For the text-containing cell, return its midpoint in [x, y] coordinate format. 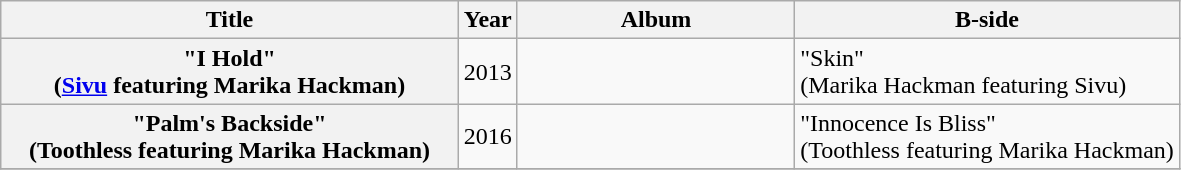
"I Hold"(Sivu featuring Marika Hackman) [230, 72]
Album [656, 20]
"Skin"(Marika Hackman featuring Sivu) [988, 72]
2016 [488, 136]
B-side [988, 20]
2013 [488, 72]
"Innocence Is Bliss"(Toothless featuring Marika Hackman) [988, 136]
"Palm's Backside"(Toothless featuring Marika Hackman) [230, 136]
Year [488, 20]
Title [230, 20]
